Output the [X, Y] coordinate of the center of the cell containing the given text.  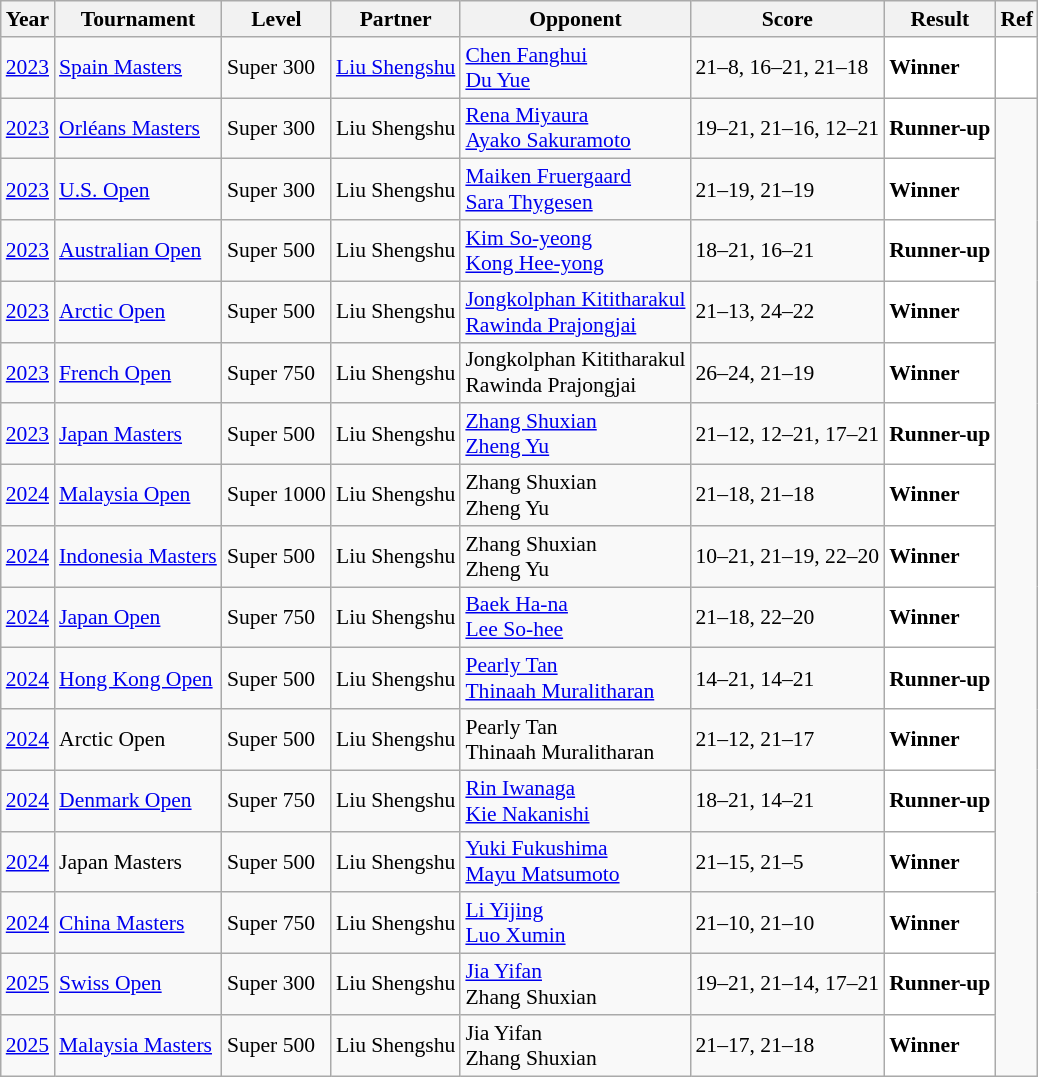
21–12, 21–17 [788, 740]
Chen Fanghui Du Yue [575, 68]
Kim So-yeong Kong Hee-yong [575, 250]
21–18, 22–20 [788, 618]
21–8, 16–21, 21–18 [788, 68]
21–19, 21–19 [788, 190]
Partner [396, 19]
21–10, 21–10 [788, 924]
10–21, 21–19, 22–20 [788, 556]
Level [276, 19]
Malaysia Open [138, 496]
19–21, 21–16, 12–21 [788, 128]
Tournament [138, 19]
21–18, 21–18 [788, 496]
Denmark Open [138, 800]
Maiken Fruergaard Sara Thygesen [575, 190]
21–13, 24–22 [788, 312]
Malaysia Masters [138, 1046]
Ref [1016, 19]
Result [940, 19]
21–12, 12–21, 17–21 [788, 434]
Yuki Fukushima Mayu Matsumoto [575, 862]
French Open [138, 372]
Year [28, 19]
Score [788, 19]
Japan Open [138, 618]
Super 1000 [276, 496]
Swiss Open [138, 984]
U.S. Open [138, 190]
Opponent [575, 19]
Rena Miyaura Ayako Sakuramoto [575, 128]
21–17, 21–18 [788, 1046]
14–21, 14–21 [788, 678]
19–21, 21–14, 17–21 [788, 984]
Orléans Masters [138, 128]
Baek Ha-na Lee So-hee [575, 618]
Spain Masters [138, 68]
Indonesia Masters [138, 556]
18–21, 14–21 [788, 800]
26–24, 21–19 [788, 372]
Hong Kong Open [138, 678]
18–21, 16–21 [788, 250]
Rin Iwanaga Kie Nakanishi [575, 800]
Australian Open [138, 250]
Li Yijing Luo Xumin [575, 924]
21–15, 21–5 [788, 862]
China Masters [138, 924]
